Locate the cell with the specified text and output its [X, Y] center coordinate. 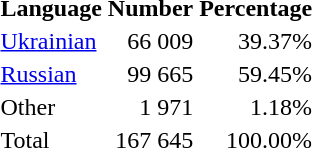
66 009 [150, 41]
1 971 [150, 107]
99 665 [150, 74]
